Pinpoint the cell where the given text exists, returning its [x, y] midpoint coordinate. 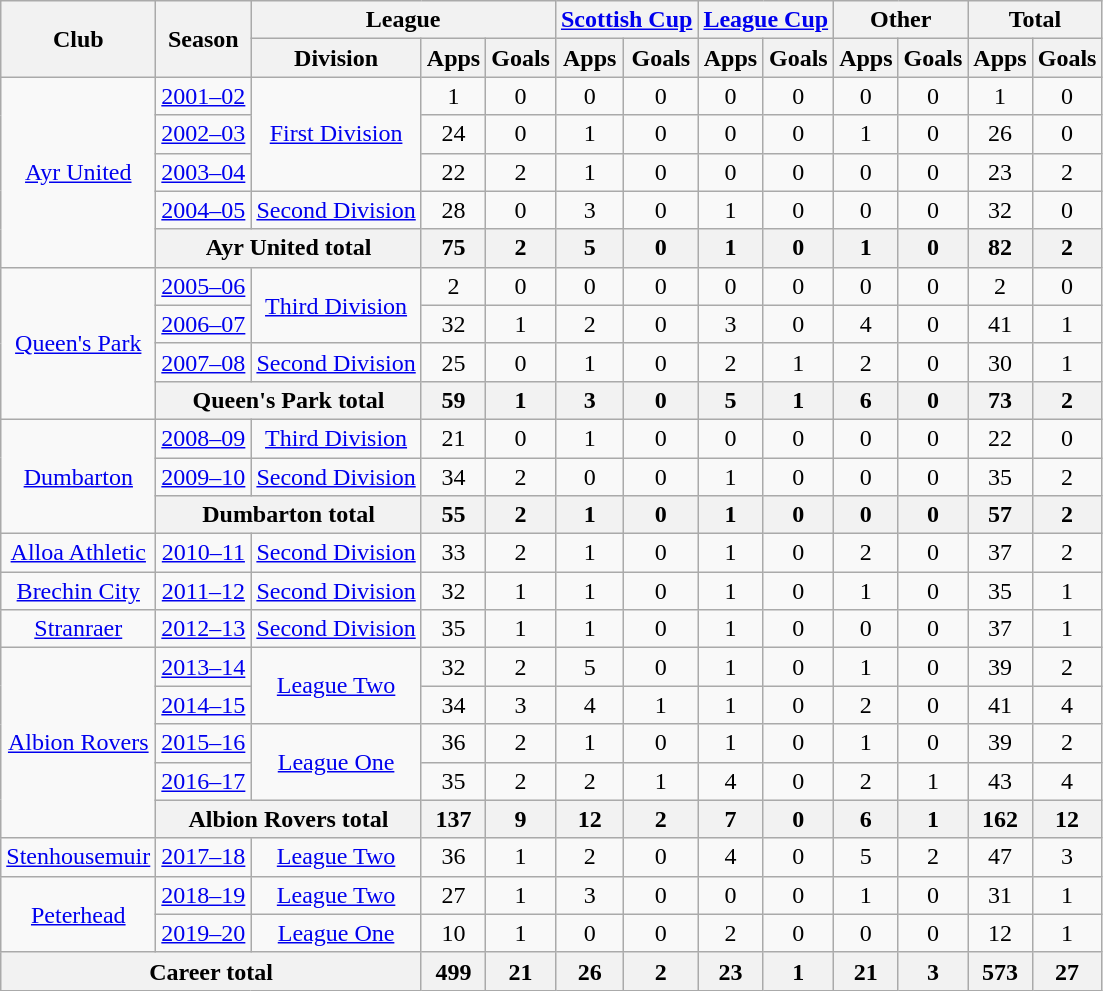
47 [1000, 857]
2007–08 [204, 362]
Stenhousemuir [78, 857]
2003–04 [204, 172]
Queen's Park [78, 343]
162 [1000, 819]
Brechin City [78, 591]
Albion Rovers total [288, 819]
First Division [336, 134]
82 [1000, 248]
24 [453, 134]
Ayr United [78, 172]
Queen's Park total [288, 400]
25 [453, 362]
Club [78, 39]
2019–20 [204, 933]
Division [336, 58]
75 [453, 248]
573 [1000, 971]
30 [1000, 362]
2011–12 [204, 591]
Other [901, 20]
57 [1000, 515]
73 [1000, 400]
9 [521, 819]
Season [204, 39]
28 [453, 210]
Peterhead [78, 914]
Stranraer [78, 629]
League [404, 20]
33 [453, 553]
2018–19 [204, 895]
2008–09 [204, 438]
59 [453, 400]
2017–18 [204, 857]
2010–11 [204, 553]
League Cup [766, 20]
2014–15 [204, 705]
2013–14 [204, 667]
Dumbarton total [288, 515]
2004–05 [204, 210]
499 [453, 971]
Career total [212, 971]
137 [453, 819]
Scottish Cup [626, 20]
43 [1000, 781]
Ayr United total [288, 248]
31 [1000, 895]
7 [730, 819]
Alloa Athletic [78, 553]
2012–13 [204, 629]
Total [1035, 20]
2001–02 [204, 96]
2002–03 [204, 134]
2009–10 [204, 477]
2015–16 [204, 743]
55 [453, 515]
10 [453, 933]
2006–07 [204, 324]
Dumbarton [78, 476]
2005–06 [204, 286]
Albion Rovers [78, 743]
2016–17 [204, 781]
